Pinpoint the cell where the given text exists, returning its (X, Y) midpoint coordinate. 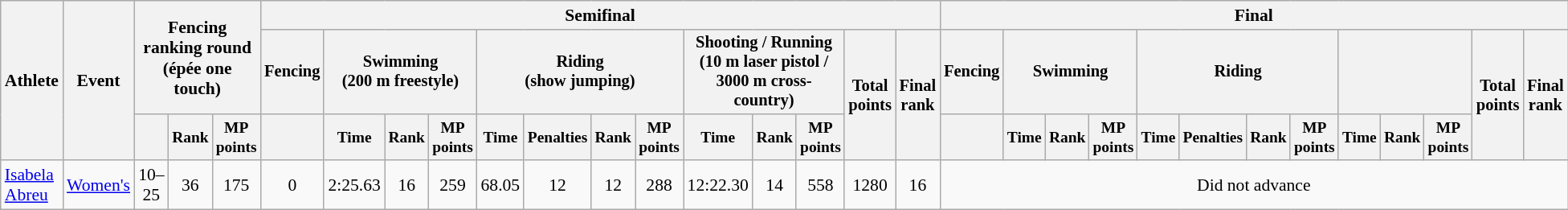
Athlete (32, 80)
Riding(show jumping) (580, 72)
14 (774, 185)
Swimming(200 m freestyle) (400, 72)
Event (98, 80)
Did not advance (1254, 185)
288 (659, 185)
Semifinal (600, 15)
Women's (98, 185)
36 (191, 185)
Swimming (1070, 72)
10–25 (151, 185)
0 (292, 185)
Isabela Abreu (32, 185)
Final (1254, 15)
Riding (1238, 72)
558 (820, 185)
Fencing ranking round(épée one touch) (198, 58)
259 (453, 185)
Shooting / Running(10 m laser pistol / 3000 m cross-country) (765, 72)
12:22.30 (718, 185)
68.05 (501, 185)
2:25.63 (353, 185)
1280 (869, 185)
175 (236, 185)
